Scan for the cell matching the given text and deliver its [X, Y] coordinate at center. 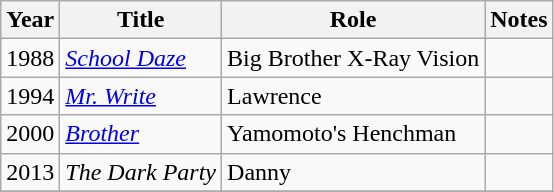
1994 [30, 96]
Mr. Write [141, 96]
Big Brother X-Ray Vision [354, 58]
Yamomoto's Henchman [354, 134]
2000 [30, 134]
Role [354, 20]
The Dark Party [141, 172]
Danny [354, 172]
Lawrence [354, 96]
Brother [141, 134]
Notes [519, 20]
School Daze [141, 58]
2013 [30, 172]
1988 [30, 58]
Title [141, 20]
Year [30, 20]
